Identify which cell holds the provided text, then report its [x, y] central coordinate. 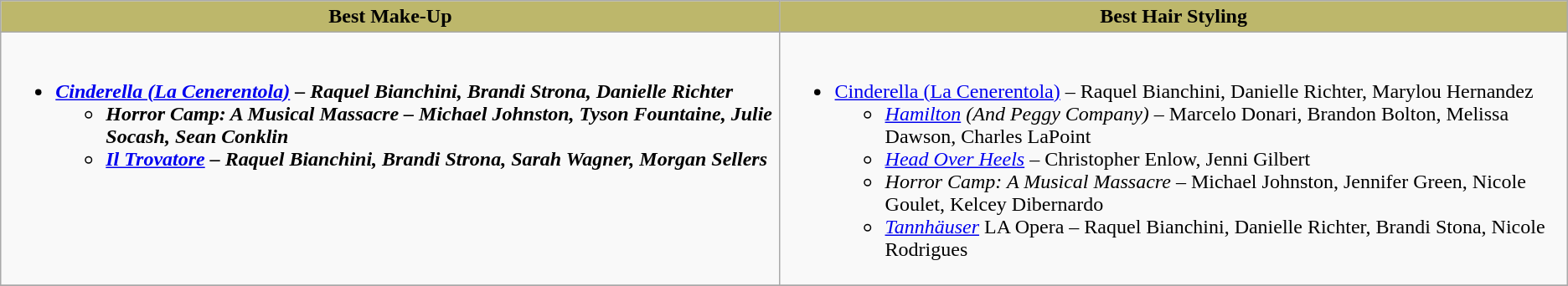
Best Make-Up [390, 17]
Best Hair Styling [1173, 17]
